Pinpoint the cell where the given text exists, returning its [x, y] midpoint coordinate. 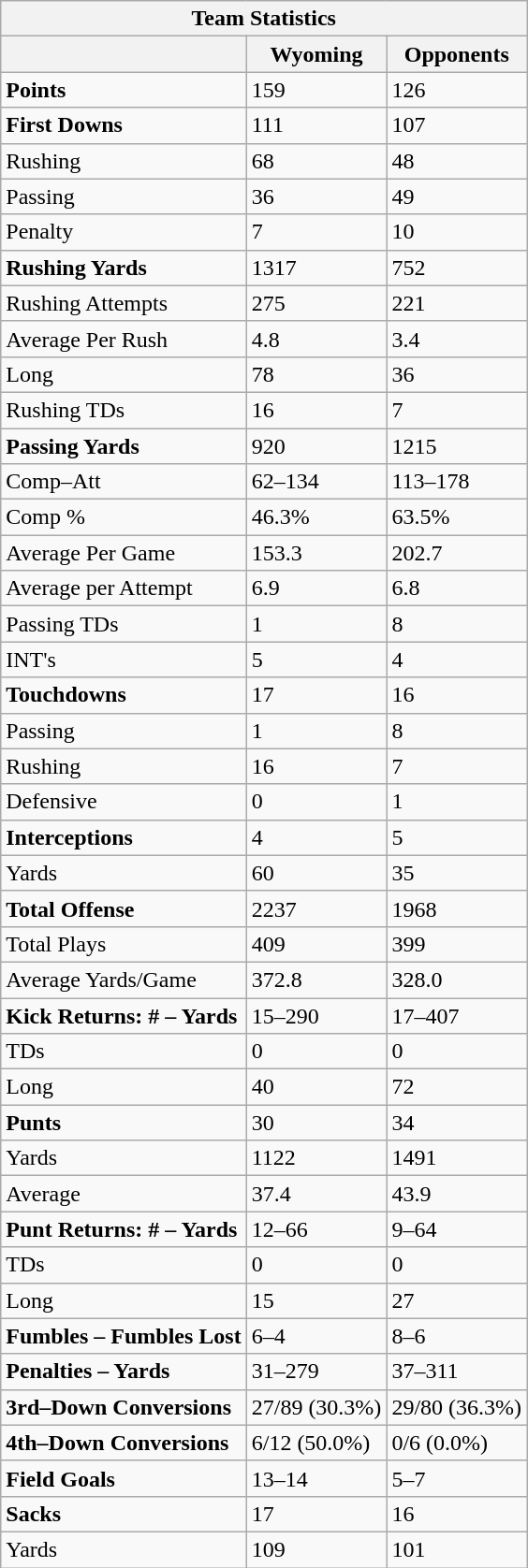
43.9 [457, 1194]
409 [316, 944]
8–6 [457, 1336]
1317 [316, 268]
3rd–Down Conversions [124, 1407]
13–14 [316, 1478]
Total Offense [124, 908]
62–134 [316, 482]
113–178 [457, 482]
107 [457, 125]
920 [316, 446]
1215 [457, 446]
15 [316, 1300]
68 [316, 161]
9–64 [457, 1229]
Average Per Rush [124, 339]
275 [316, 303]
6.8 [457, 588]
Touchdowns [124, 695]
37–311 [457, 1372]
0/6 (0.0%) [457, 1443]
6–4 [316, 1336]
Punts [124, 1123]
372.8 [316, 980]
17–407 [457, 1015]
34 [457, 1123]
12–66 [316, 1229]
Opponents [457, 54]
Sacks [124, 1514]
Rushing Attempts [124, 303]
5–7 [457, 1478]
10 [457, 232]
Rushing TDs [124, 410]
153.3 [316, 553]
126 [457, 90]
Kick Returns: # – Yards [124, 1015]
Passing Yards [124, 446]
Penalties – Yards [124, 1372]
Points [124, 90]
72 [457, 1087]
35 [457, 873]
Average Per Game [124, 553]
Defensive [124, 802]
Comp % [124, 517]
27 [457, 1300]
Rushing Yards [124, 268]
60 [316, 873]
399 [457, 944]
4th–Down Conversions [124, 1443]
Comp–Att [124, 482]
Fumbles – Fumbles Lost [124, 1336]
Team Statistics [264, 19]
111 [316, 125]
2237 [316, 908]
109 [316, 1549]
6/12 (50.0%) [316, 1443]
1122 [316, 1158]
INT's [124, 660]
202.7 [457, 553]
Passing TDs [124, 624]
First Downs [124, 125]
1491 [457, 1158]
221 [457, 303]
Total Plays [124, 944]
27/89 (30.3%) [316, 1407]
29/80 (36.3%) [457, 1407]
Wyoming [316, 54]
78 [316, 374]
31–279 [316, 1372]
752 [457, 268]
63.5% [457, 517]
328.0 [457, 980]
159 [316, 90]
48 [457, 161]
4.8 [316, 339]
3.4 [457, 339]
Average Yards/Game [124, 980]
15–290 [316, 1015]
Penalty [124, 232]
101 [457, 1549]
6.9 [316, 588]
Punt Returns: # – Yards [124, 1229]
Average per Attempt [124, 588]
30 [316, 1123]
46.3% [316, 517]
Field Goals [124, 1478]
Interceptions [124, 837]
40 [316, 1087]
1968 [457, 908]
Average [124, 1194]
49 [457, 196]
37.4 [316, 1194]
